From the cell containing the given text, extract its center point as [x, y] coordinate. 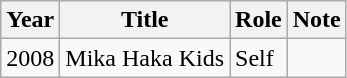
Year [30, 20]
Self [259, 58]
Mika Haka Kids [145, 58]
Title [145, 20]
Note [316, 20]
Role [259, 20]
2008 [30, 58]
